Search for the cell housing the specified text and yield its [x, y] center coordinate. 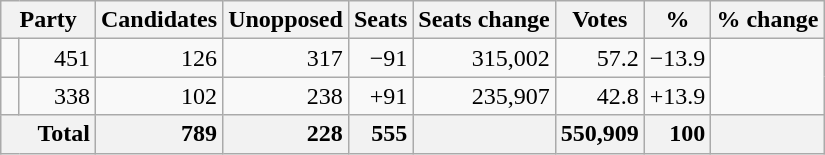
228 [286, 134]
550,909 [600, 134]
235,907 [484, 96]
Seats change [484, 20]
−91 [380, 58]
Party [48, 20]
% change [768, 20]
Total [48, 134]
338 [58, 96]
317 [286, 58]
% [678, 20]
126 [160, 58]
Seats [380, 20]
100 [678, 134]
238 [286, 96]
42.8 [600, 96]
315,002 [484, 58]
555 [380, 134]
+91 [380, 96]
+13.9 [678, 96]
Unopposed [286, 20]
789 [160, 134]
451 [58, 58]
Candidates [160, 20]
102 [160, 96]
−13.9 [678, 58]
57.2 [600, 58]
Votes [600, 20]
